Output the [x, y] coordinate of the center of the cell containing the given text.  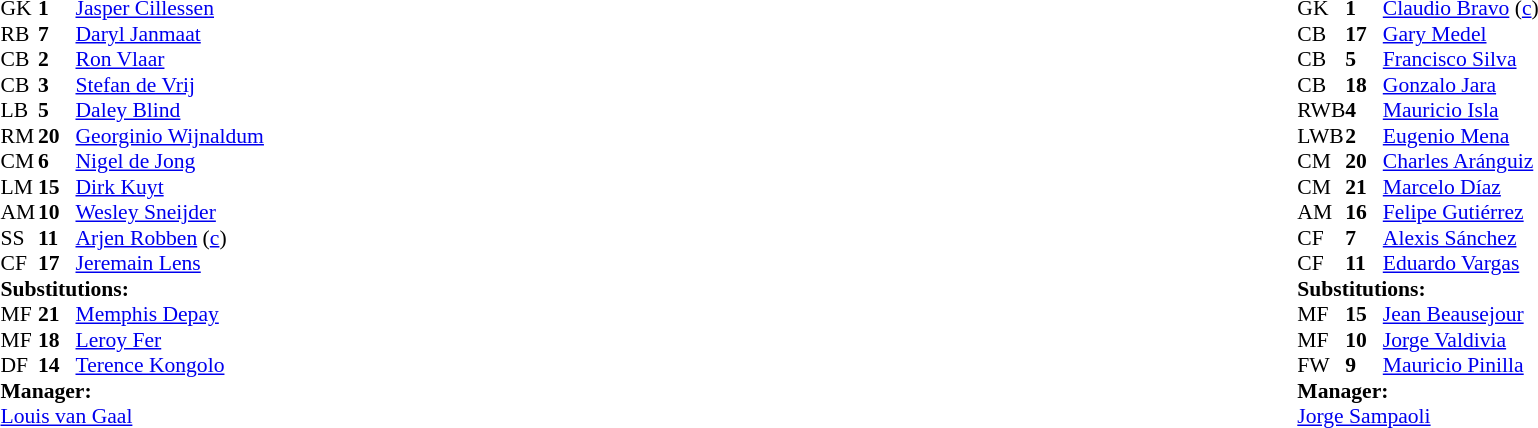
Georginio Wijnaldum [170, 136]
Wesley Sneijder [170, 213]
Stefan de Vrij [170, 85]
DF [19, 365]
6 [57, 161]
SS [19, 238]
LB [19, 111]
4 [1364, 111]
LWB [1321, 136]
LM [19, 187]
Leroy Fer [170, 340]
FW [1321, 365]
RB [19, 34]
Nigel de Jong [170, 161]
Terence Kongolo [170, 365]
Dirk Kuyt [170, 187]
RM [19, 136]
RWB [1321, 111]
3 [57, 85]
9 [1364, 365]
14 [57, 365]
16 [1364, 213]
Daley Blind [170, 111]
Memphis Depay [170, 315]
Arjen Robben (c) [170, 238]
Jeremain Lens [170, 263]
Daryl Janmaat [170, 34]
Ron Vlaar [170, 59]
